Extract the [X, Y] coordinate from the center of the cell holding the provided text.  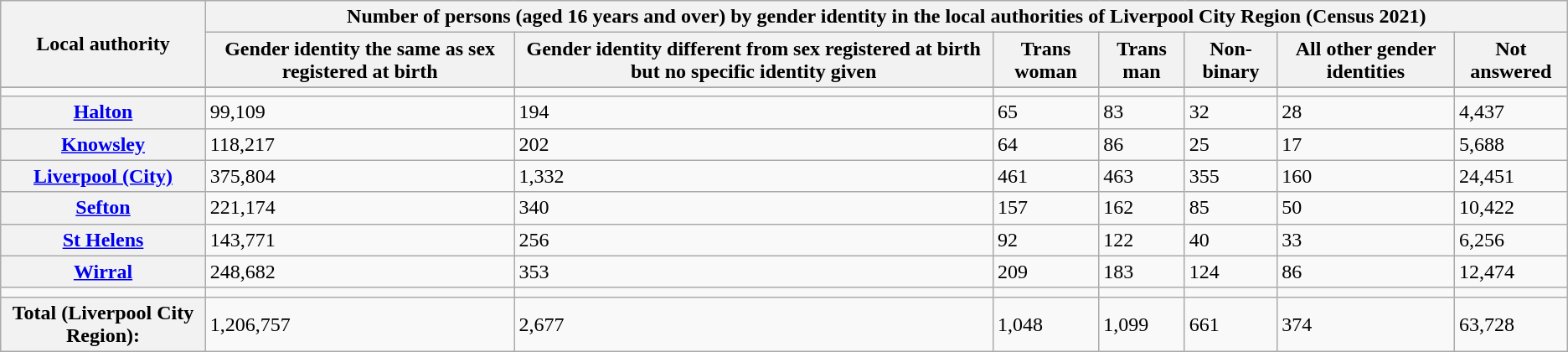
5,688 [1511, 144]
All other gender identities [1366, 60]
256 [754, 240]
6,256 [1511, 240]
221,174 [360, 208]
2,677 [754, 324]
4,437 [1511, 112]
83 [1142, 112]
50 [1366, 208]
99,109 [360, 112]
St Helens [104, 240]
160 [1366, 176]
340 [754, 208]
Gender identity the same as sex registered at birth [360, 60]
33 [1366, 240]
1,332 [754, 176]
Local authority [104, 44]
463 [1142, 176]
1,048 [1045, 324]
10,422 [1511, 208]
Non-binary [1230, 60]
157 [1045, 208]
32 [1230, 112]
355 [1230, 176]
Gender identity different from sex registered at birth but no specific identity given [754, 60]
Not answered [1511, 60]
Number of persons (aged 16 years and over) by gender identity in the local authorities of Liverpool City Region (Census 2021) [886, 17]
Total (Liverpool City Region): [104, 324]
Knowsley [104, 144]
661 [1230, 324]
1,099 [1142, 324]
118,217 [360, 144]
Trans man [1142, 60]
209 [1045, 272]
124 [1230, 272]
162 [1142, 208]
92 [1045, 240]
63,728 [1511, 324]
24,451 [1511, 176]
Liverpool (City) [104, 176]
17 [1366, 144]
122 [1142, 240]
461 [1045, 176]
1,206,757 [360, 324]
183 [1142, 272]
12,474 [1511, 272]
85 [1230, 208]
40 [1230, 240]
Trans woman [1045, 60]
65 [1045, 112]
375,804 [360, 176]
Halton [104, 112]
Wirral [104, 272]
64 [1045, 144]
248,682 [360, 272]
143,771 [360, 240]
202 [754, 144]
194 [754, 112]
374 [1366, 324]
Sefton [104, 208]
25 [1230, 144]
28 [1366, 112]
353 [754, 272]
